Provide the [X, Y] coordinate of the cell's center where the given text is located.  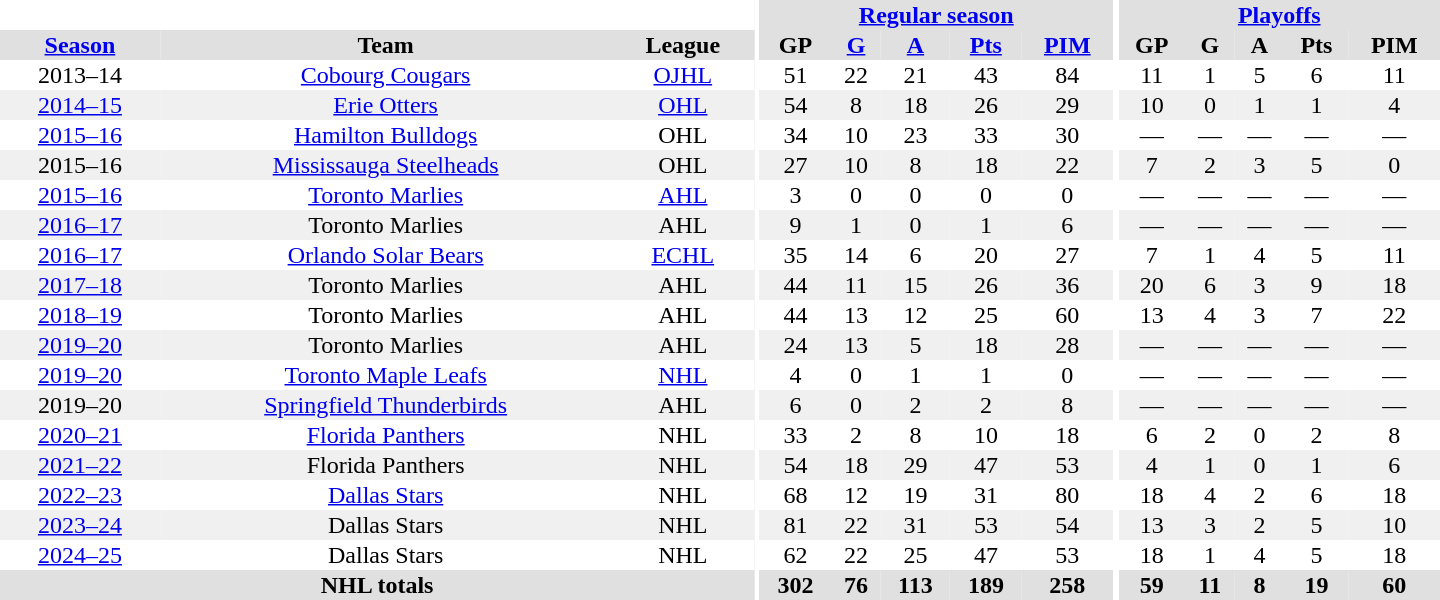
34 [796, 135]
76 [856, 585]
62 [796, 555]
59 [1152, 585]
ECHL [682, 255]
51 [796, 75]
80 [1068, 495]
Mississauga Steelheads [386, 165]
2023–24 [80, 525]
15 [916, 285]
113 [916, 585]
84 [1068, 75]
35 [796, 255]
36 [1068, 285]
Orlando Solar Bears [386, 255]
68 [796, 495]
2021–22 [80, 465]
2018–19 [80, 315]
2014–15 [80, 105]
Springfield Thunderbirds [386, 405]
Team [386, 45]
OJHL [682, 75]
24 [796, 345]
Playoffs [1279, 15]
30 [1068, 135]
2022–23 [80, 495]
League [682, 45]
Season [80, 45]
2020–21 [80, 435]
28 [1068, 345]
Erie Otters [386, 105]
2017–18 [80, 285]
2013–14 [80, 75]
Hamilton Bulldogs [386, 135]
2024–25 [80, 555]
21 [916, 75]
Regular season [936, 15]
43 [986, 75]
Cobourg Cougars [386, 75]
302 [796, 585]
14 [856, 255]
189 [986, 585]
NHL totals [377, 585]
23 [916, 135]
Toronto Maple Leafs [386, 375]
81 [796, 525]
258 [1068, 585]
